Locate the cell with the specified text and output its (X, Y) center coordinate. 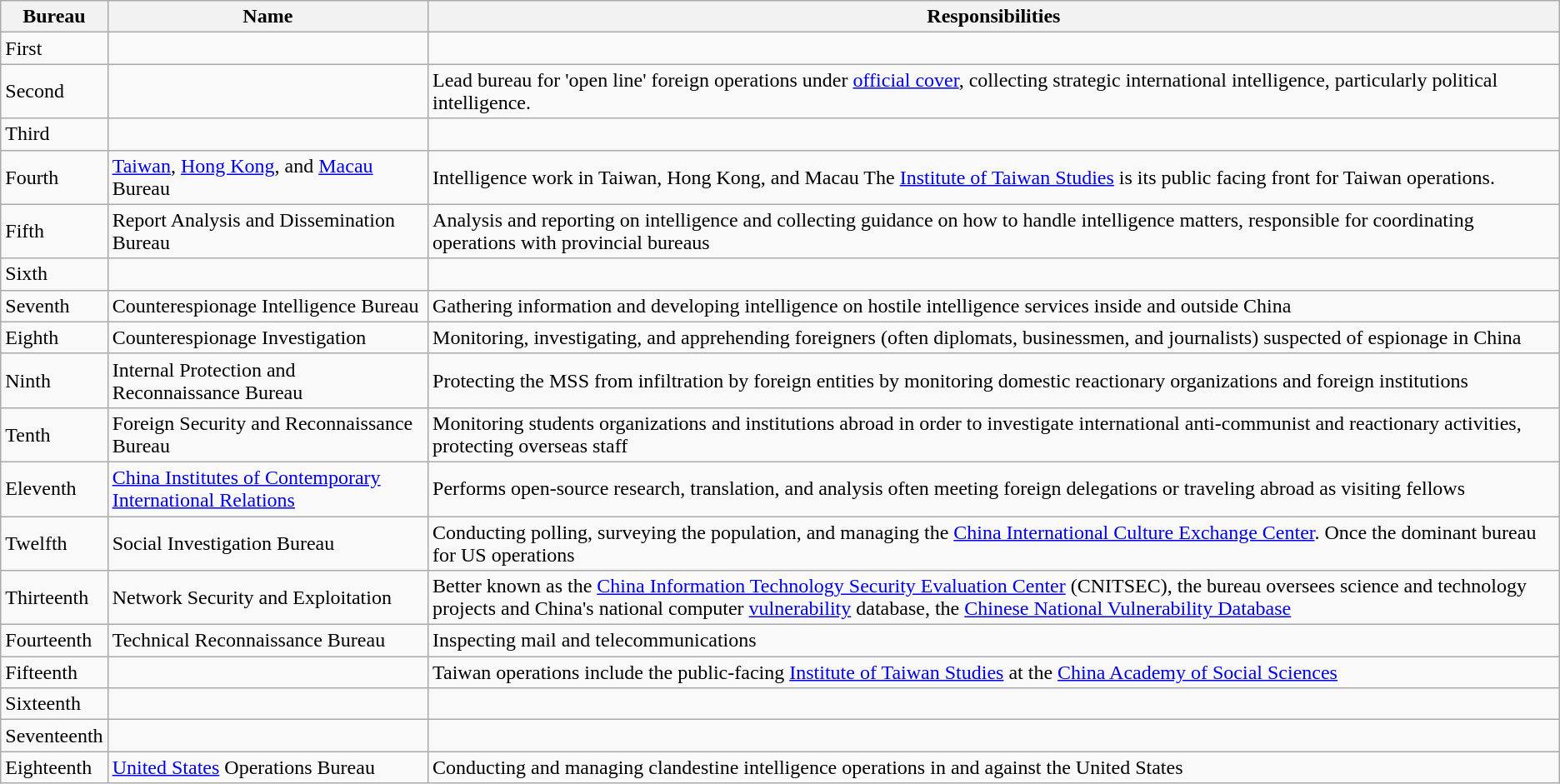
Foreign Security and Reconnaissance Bureau (267, 435)
Gathering information and developing intelligence on hostile intelligence services inside and outside China (994, 306)
Social Investigation Bureau (267, 543)
Performs open-source research, translation, and analysis often meeting foreign delegations or traveling abroad as visiting fellows (994, 488)
Seventeenth (54, 736)
Ninth (54, 380)
Thirteenth (54, 598)
Eleventh (54, 488)
Technical Reconnaissance Bureau (267, 641)
China Institutes of Contemporary International Relations (267, 488)
First (54, 48)
Bureau (54, 17)
Intelligence work in Taiwan, Hong Kong, and Macau The Institute of Taiwan Studies is its public facing front for Taiwan operations. (994, 177)
Tenth (54, 435)
Taiwan operations include the public-facing Institute of Taiwan Studies at the China Academy of Social Sciences (994, 672)
Counterespionage Intelligence Bureau (267, 306)
Fifteenth (54, 672)
Internal Protection and Reconnaissance Bureau (267, 380)
Network Security and Exploitation (267, 598)
Second (54, 92)
Protecting the MSS from infiltration by foreign entities by monitoring domestic reactionary organizations and foreign institutions (994, 380)
Sixth (54, 274)
Name (267, 17)
United States Operations Bureau (267, 767)
Fifth (54, 232)
Fourteenth (54, 641)
Fourth (54, 177)
Eighteenth (54, 767)
Third (54, 134)
Inspecting mail and telecommunications (994, 641)
Conducting and managing clandestine intelligence operations in and against the United States (994, 767)
Taiwan, Hong Kong, and Macau Bureau (267, 177)
Responsibilities (994, 17)
Seventh (54, 306)
Eighth (54, 337)
Monitoring, investigating, and apprehending foreigners (often diplomats, businessmen, and journalists) suspected of espionage in China (994, 337)
Twelfth (54, 543)
Counterespionage Investigation (267, 337)
Report Analysis and Dissemination Bureau (267, 232)
Sixteenth (54, 704)
